Capture the cell that displays the provided text and extract its (X, Y) central coordinate. 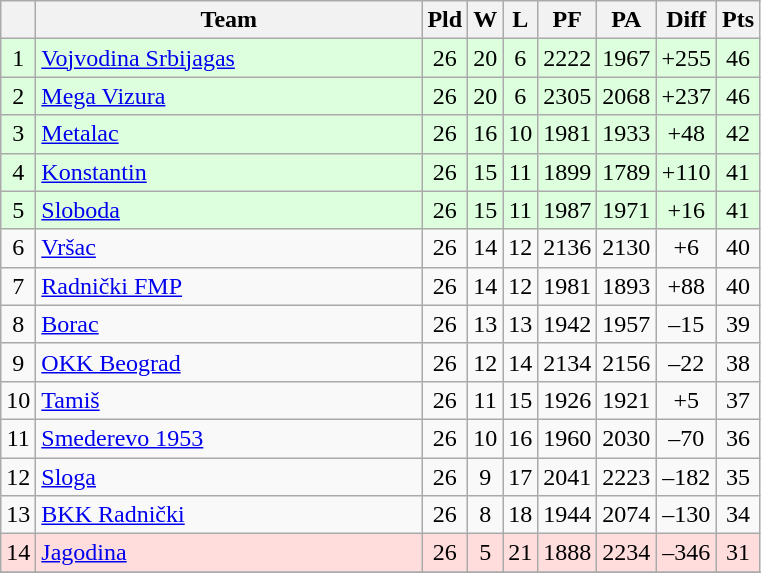
39 (738, 324)
Sloboda (229, 210)
OKK Beograd (229, 362)
1971 (626, 210)
1926 (568, 400)
Borac (229, 324)
18 (520, 515)
38 (738, 362)
2222 (568, 58)
Pld (445, 20)
Tamiš (229, 400)
2 (18, 96)
Metalac (229, 134)
–70 (686, 438)
34 (738, 515)
+16 (686, 210)
17 (520, 477)
1888 (568, 553)
1789 (626, 172)
+237 (686, 96)
–15 (686, 324)
+255 (686, 58)
1960 (568, 438)
Team (229, 20)
Pts (738, 20)
1933 (626, 134)
+88 (686, 286)
+110 (686, 172)
2074 (626, 515)
7 (18, 286)
L (520, 20)
21 (520, 553)
W (486, 20)
2156 (626, 362)
PA (626, 20)
2068 (626, 96)
2223 (626, 477)
Vojvodina Srbijagas (229, 58)
2305 (568, 96)
–182 (686, 477)
1987 (568, 210)
+5 (686, 400)
2136 (568, 248)
2134 (568, 362)
2130 (626, 248)
–130 (686, 515)
–346 (686, 553)
–22 (686, 362)
1944 (568, 515)
Vršac (229, 248)
42 (738, 134)
Konstantin (229, 172)
3 (18, 134)
4 (18, 172)
2041 (568, 477)
Jagodina (229, 553)
1893 (626, 286)
1921 (626, 400)
2234 (626, 553)
Diff (686, 20)
BKK Radnički (229, 515)
1942 (568, 324)
+6 (686, 248)
1967 (626, 58)
+48 (686, 134)
Mega Vizura (229, 96)
Sloga (229, 477)
1957 (626, 324)
36 (738, 438)
35 (738, 477)
1 (18, 58)
PF (568, 20)
1899 (568, 172)
31 (738, 553)
37 (738, 400)
Radnički FMP (229, 286)
Smederevo 1953 (229, 438)
2030 (626, 438)
